Capture the cell that displays the provided text and extract its [X, Y] central coordinate. 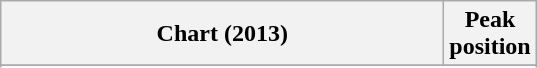
Chart (2013) [222, 34]
Peakposition [490, 34]
